Determine the (X, Y) coordinate at the center of the cell enclosing the given text.  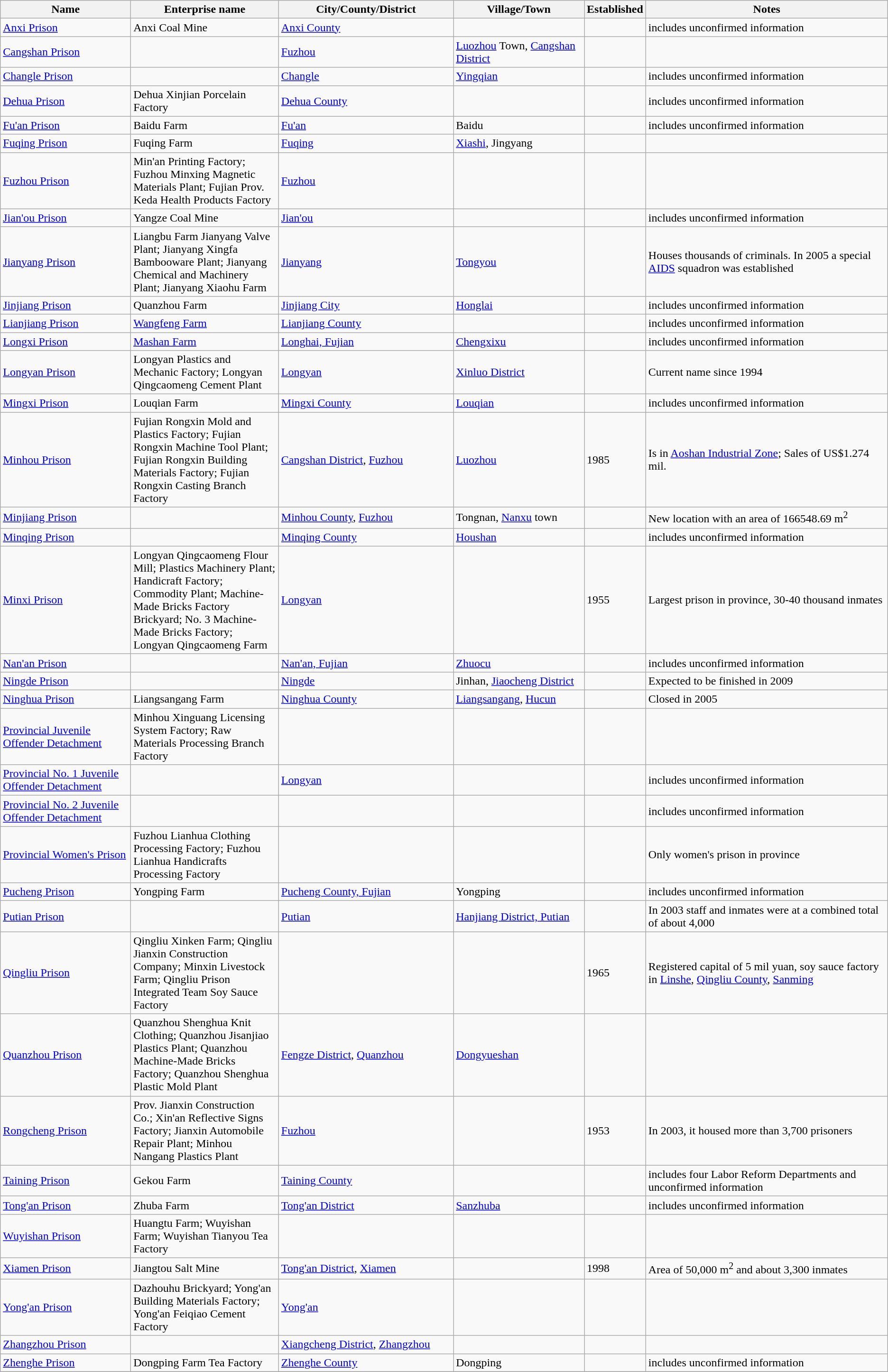
includes four Labor Reform Departments and unconfirmed information (767, 1180)
Anxi County (366, 28)
Yingqian (519, 76)
1985 (615, 460)
Cangshan District, Fuzhou (366, 460)
Minhou County, Fuzhou (366, 518)
Quanzhou Shenghua Knit Clothing; Quanzhou Jisanjiao Plastics Plant; Quanzhou Machine-Made Bricks Factory; Quanzhou Shenghua Plastic Mold Plant (205, 1055)
Ninghua Prison (65, 699)
Fu'an Prison (65, 125)
1953 (615, 1131)
Longyan Plastics and Mechanic Factory; Longyan Qingcaomeng Cement Plant (205, 372)
Minhou Prison (65, 460)
Longxi Prison (65, 341)
Xiangcheng District, Zhangzhou (366, 1344)
Tongnan, Nanxu town (519, 518)
Notes (767, 9)
Village/Town (519, 9)
Area of 50,000 m2 and about 3,300 inmates (767, 1269)
Minqing County (366, 537)
Liangbu Farm Jianyang Valve Plant; Jianyang Xingfa Bambooware Plant; Jianyang Chemical and Machinery Plant; Jianyang Xiaohu Farm (205, 261)
Largest prison in province, 30-40 thousand inmates (767, 600)
In 2003, it housed more than 3,700 prisoners (767, 1131)
1965 (615, 973)
Fuzhou Lianhua Clothing Processing Factory; Fuzhou Lianhua Handicrafts Processing Factory (205, 855)
Wuyishan Prison (65, 1236)
Pucheng County, Fujian (366, 892)
Provincial No. 2 Juvenile Offender Detachment (65, 811)
Qingliu Prison (65, 973)
Current name since 1994 (767, 372)
Changle Prison (65, 76)
Jiangtou Salt Mine (205, 1269)
Liangsangang, Hucun (519, 699)
Zhenghe Prison (65, 1363)
Huangtu Farm; Wuyishan Farm; Wuyishan Tianyou Tea Factory (205, 1236)
Dazhouhu Brickyard; Yong'an Building Materials Factory; Yong'an Feiqiao Cement Factory (205, 1307)
Changle (366, 76)
Gekou Farm (205, 1180)
Tong'an District (366, 1205)
Jinhan, Jiaocheng District (519, 681)
Chengxixu (519, 341)
Hanjiang District, Putian (519, 917)
Prov. Jianxin Construction Co.; Xin'an Reflective Signs Factory; Jianxin Automobile Repair Plant; Minhou Nangang Plastics Plant (205, 1131)
Zhuocu (519, 663)
Dehua Xinjian Porcelain Factory (205, 101)
Jian'ou (366, 218)
Sanzhuba (519, 1205)
Minjiang Prison (65, 518)
Provincial No. 1 Juvenile Offender Detachment (65, 780)
Closed in 2005 (767, 699)
Louqian Farm (205, 403)
Tong'an Prison (65, 1205)
Dongyueshan (519, 1055)
Only women's prison in province (767, 855)
Jinjiang City (366, 305)
Ningde Prison (65, 681)
Xinluo District (519, 372)
Honglai (519, 305)
Liangsangang Farm (205, 699)
Min'an Printing Factory; Fuzhou Minxing Magnetic Materials Plant; Fujian Prov. Keda Health Products Factory (205, 180)
Mingxi Prison (65, 403)
Putian (366, 917)
Houshan (519, 537)
Fuqing Farm (205, 143)
New location with an area of 166548.69 m2 (767, 518)
Dongping (519, 1363)
Fuqing Prison (65, 143)
Jinjiang Prison (65, 305)
Nan'an, Fujian (366, 663)
Minxi Prison (65, 600)
City/County/District (366, 9)
Putian Prison (65, 917)
Dehua County (366, 101)
Rongcheng Prison (65, 1131)
Zhuba Farm (205, 1205)
Fengze District, Quanzhou (366, 1055)
Qingliu Xinken Farm; Qingliu Jianxin Construction Company; Minxin Livestock Farm; Qingliu Prison Integrated Team Soy Sauce Factory (205, 973)
Lianjiang Prison (65, 323)
Xiashi, Jingyang (519, 143)
Ninghua County (366, 699)
Tongyou (519, 261)
Ningde (366, 681)
Zhenghe County (366, 1363)
In 2003 staff and inmates were at a combined total of about 4,000 (767, 917)
Provincial Juvenile Offender Detachment (65, 736)
Yong'an Prison (65, 1307)
Minhou Xinguang Licensing System Factory; Raw Materials Processing Branch Factory (205, 736)
Fu'an (366, 125)
Tong'an District, Xiamen (366, 1269)
Fuzhou Prison (65, 180)
Jianyang Prison (65, 261)
Mingxi County (366, 403)
1998 (615, 1269)
Name (65, 9)
Yongping (519, 892)
Enterprise name (205, 9)
Taining County (366, 1180)
Established (615, 9)
1955 (615, 600)
Expected to be finished in 2009 (767, 681)
Longhai, Fujian (366, 341)
Luozhou (519, 460)
Jian'ou Prison (65, 218)
Taining Prison (65, 1180)
Jianyang (366, 261)
Lianjiang County (366, 323)
Is in Aoshan Industrial Zone; Sales of US$1.274 mil. (767, 460)
Anxi Coal Mine (205, 28)
Cangshan Prison (65, 52)
Yangze Coal Mine (205, 218)
Luozhou Town, Cangshan District (519, 52)
Dongping Farm Tea Factory (205, 1363)
Zhangzhou Prison (65, 1344)
Fuqing (366, 143)
Louqian (519, 403)
Quanzhou Prison (65, 1055)
Xiamen Prison (65, 1269)
Mashan Farm (205, 341)
Baidu Farm (205, 125)
Baidu (519, 125)
Houses thousands of criminals. In 2005 a special AIDS squadron was established (767, 261)
Pucheng Prison (65, 892)
Longyan Prison (65, 372)
Nan'an Prison (65, 663)
Anxi Prison (65, 28)
Yong'an (366, 1307)
Provincial Women's Prison (65, 855)
Wangfeng Farm (205, 323)
Registered capital of 5 mil yuan, soy sauce factory in Linshe, Qingliu County, Sanming (767, 973)
Yongping Farm (205, 892)
Quanzhou Farm (205, 305)
Dehua Prison (65, 101)
Minqing Prison (65, 537)
